For the text-containing cell, return its midpoint in (X, Y) coordinate format. 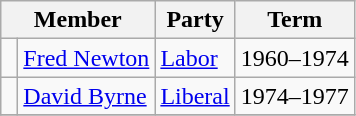
Fred Newton (86, 58)
Term (294, 20)
Liberal (195, 96)
Party (195, 20)
1960–1974 (294, 58)
David Byrne (86, 96)
Labor (195, 58)
1974–1977 (294, 96)
Member (78, 20)
